Provide the [X, Y] coordinate of the cell's center where the given text is located.  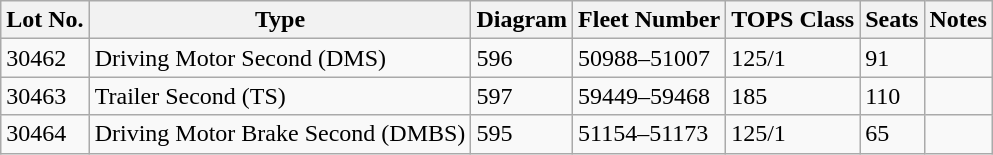
Lot No. [45, 20]
596 [522, 58]
Fleet Number [650, 20]
30464 [45, 134]
65 [892, 134]
Notes [958, 20]
Driving Motor Brake Second (DMBS) [280, 134]
59449–59468 [650, 96]
597 [522, 96]
Type [280, 20]
Seats [892, 20]
Trailer Second (TS) [280, 96]
30462 [45, 58]
595 [522, 134]
110 [892, 96]
Driving Motor Second (DMS) [280, 58]
TOPS Class [793, 20]
30463 [45, 96]
185 [793, 96]
Diagram [522, 20]
51154–51173 [650, 134]
50988–51007 [650, 58]
91 [892, 58]
